Extract the (x, y) coordinate from the center of the cell holding the provided text.  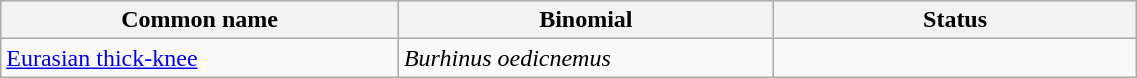
Burhinus oedicnemus (586, 58)
Common name (200, 20)
Status (955, 20)
Binomial (586, 20)
Eurasian thick-knee (200, 58)
